Find where the given text appears and provide that cell's center as [X, Y] coordinate. 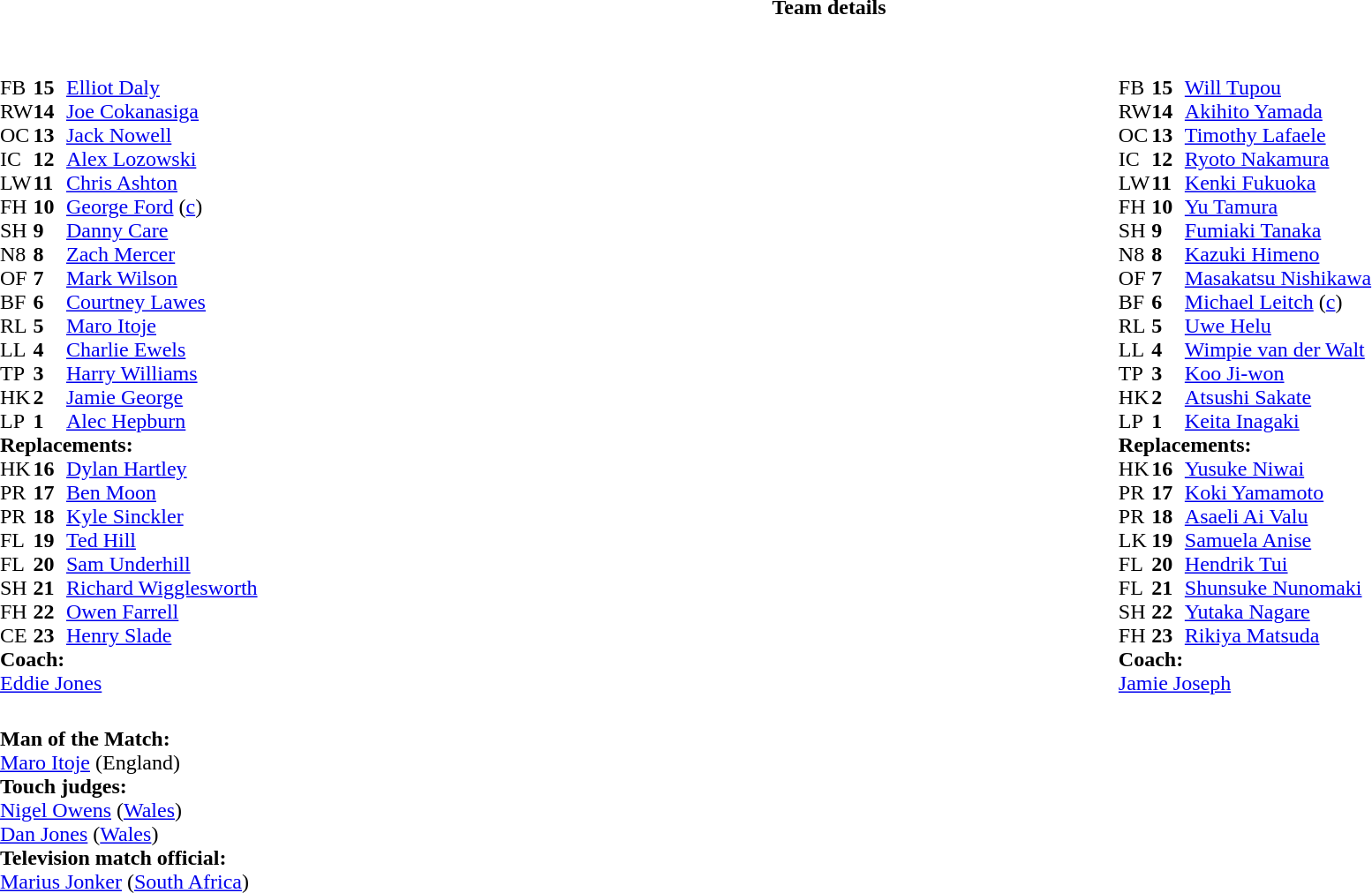
Joe Cokanasiga [162, 111]
Ryoto Nakamura [1278, 159]
Charlie Ewels [162, 349]
Kenki Fukuoka [1278, 184]
Jamie Joseph [1245, 683]
CE [17, 635]
Zach Mercer [162, 254]
Yutaka Nagare [1278, 612]
Richard Wigglesworth [162, 588]
Henry Slade [162, 635]
Rikiya Matsuda [1278, 635]
Hendrik Tui [1278, 565]
Dylan Hartley [162, 469]
Elliot Daly [162, 88]
Kazuki Himeno [1278, 254]
Atsushi Sakate [1278, 397]
Koo Ji-won [1278, 374]
Akihito Yamada [1278, 111]
Mark Wilson [162, 279]
Yu Tamura [1278, 206]
Yusuke Niwai [1278, 469]
Kyle Sinckler [162, 517]
Koki Yamamoto [1278, 492]
Asaeli Ai Valu [1278, 517]
Alec Hepburn [162, 422]
Harry Williams [162, 374]
LK [1135, 540]
Sam Underhill [162, 565]
George Ford (c) [162, 206]
Wimpie van der Walt [1278, 349]
Timothy Lafaele [1278, 136]
Courtney Lawes [162, 302]
Jamie George [162, 397]
Masakatsu Nishikawa [1278, 279]
Fumiaki Tanaka [1278, 231]
Danny Care [162, 231]
Alex Lozowski [162, 159]
Will Tupou [1278, 88]
Maro Itoje [162, 326]
Chris Ashton [162, 184]
Michael Leitch (c) [1278, 302]
Samuela Anise [1278, 540]
Ben Moon [162, 492]
Shunsuke Nunomaki [1278, 588]
Owen Farrell [162, 612]
Uwe Helu [1278, 326]
Keita Inagaki [1278, 422]
Jack Nowell [162, 136]
Eddie Jones [129, 683]
Ted Hill [162, 540]
